From the cell containing the given text, extract its center point as [X, Y] coordinate. 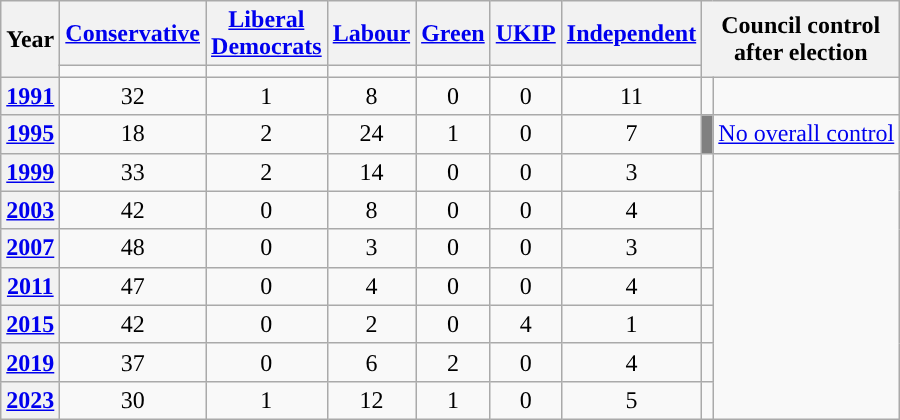
1999 [30, 172]
7 [631, 134]
2011 [30, 286]
6 [371, 362]
2019 [30, 362]
2007 [30, 248]
30 [133, 400]
1995 [30, 134]
11 [631, 96]
47 [133, 286]
Labour [371, 34]
14 [371, 172]
Independent [631, 34]
48 [133, 248]
No overall control [806, 134]
Conservative [133, 34]
2023 [30, 400]
Liberal Democrats [267, 34]
Year [30, 39]
1991 [30, 96]
Council controlafter election [801, 39]
2003 [30, 210]
24 [371, 134]
33 [133, 172]
UKIP [526, 34]
32 [133, 96]
Green [454, 34]
18 [133, 134]
37 [133, 362]
5 [631, 400]
12 [371, 400]
2015 [30, 324]
